Return (X, Y) of the center of cell containing provided text 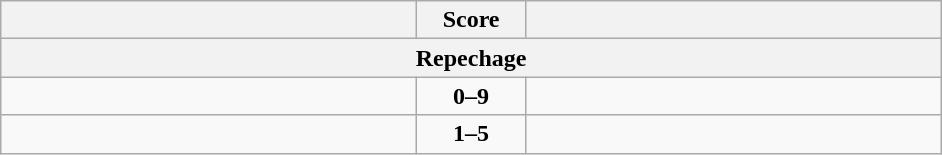
Score (472, 20)
1–5 (472, 134)
0–9 (472, 96)
Repechage (472, 58)
